Extract the (x, y) coordinate from the center of the cell holding the provided text.  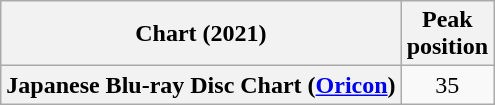
Chart (2021) (201, 34)
Peak position (447, 34)
35 (447, 85)
Japanese Blu-ray Disc Chart (Oricon) (201, 85)
